From the cell containing the given text, extract its center point as (x, y) coordinate. 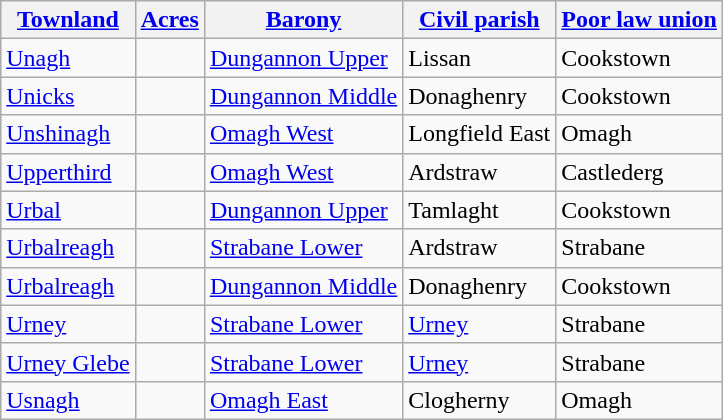
Clogherny (480, 400)
Poor law union (640, 20)
Usnagh (68, 400)
Lissan (480, 58)
Unagh (68, 58)
Acres (170, 20)
Urney Glebe (68, 362)
Urbal (68, 210)
Tamlaght (480, 210)
Unshinagh (68, 134)
Omagh East (303, 400)
Unicks (68, 96)
Castlederg (640, 172)
Upperthird (68, 172)
Barony (303, 20)
Longfield East (480, 134)
Townland (68, 20)
Civil parish (480, 20)
